From the cell containing the given text, extract its center point as (x, y) coordinate. 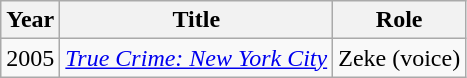
Title (196, 20)
True Crime: New York City (196, 58)
2005 (30, 58)
Year (30, 20)
Zeke (voice) (400, 58)
Role (400, 20)
